Return (x, y) of the center of cell containing provided text 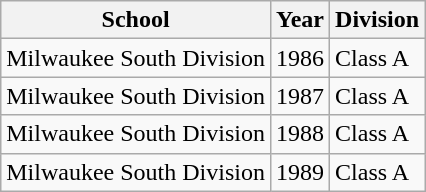
School (136, 20)
1986 (300, 58)
1988 (300, 134)
Year (300, 20)
1987 (300, 96)
1989 (300, 172)
Division (378, 20)
